Return (X, Y) of the center of cell containing provided text 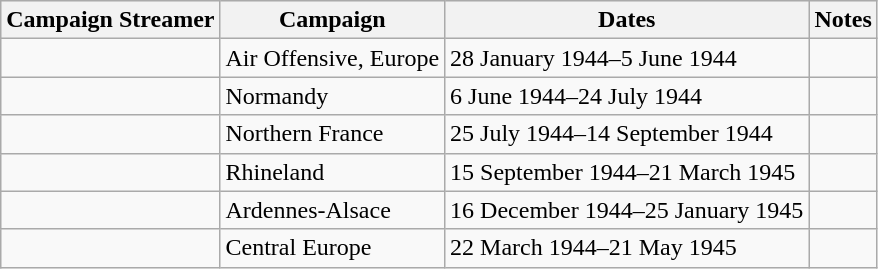
16 December 1944–25 January 1945 (627, 210)
Campaign Streamer (110, 20)
Rhineland (332, 172)
Air Offensive, Europe (332, 58)
25 July 1944–14 September 1944 (627, 134)
Ardennes-Alsace (332, 210)
Notes (843, 20)
Normandy (332, 96)
Campaign (332, 20)
28 January 1944–5 June 1944 (627, 58)
15 September 1944–21 March 1945 (627, 172)
Dates (627, 20)
22 March 1944–21 May 1945 (627, 248)
Central Europe (332, 248)
6 June 1944–24 July 1944 (627, 96)
Northern France (332, 134)
